Extract the (x, y) coordinate from the center of the cell holding the provided text.  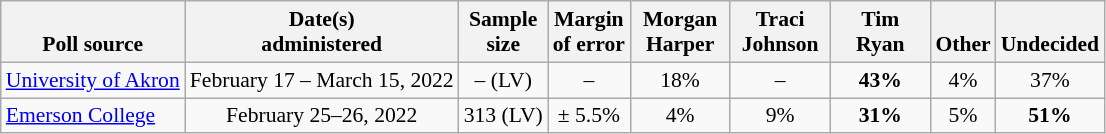
Poll source (93, 32)
February 17 – March 15, 2022 (322, 80)
– (LV) (504, 80)
313 (LV) (504, 116)
February 25–26, 2022 (322, 116)
TimRyan (880, 32)
Emerson College (93, 116)
TraciJohnson (780, 32)
± 5.5% (589, 116)
9% (780, 116)
51% (1050, 116)
Samplesize (504, 32)
University of Akron (93, 80)
Marginof error (589, 32)
Other (962, 32)
MorganHarper (680, 32)
43% (880, 80)
37% (1050, 80)
31% (880, 116)
Undecided (1050, 32)
Date(s)administered (322, 32)
5% (962, 116)
18% (680, 80)
